Search for the cell housing the specified text and yield its (X, Y) center coordinate. 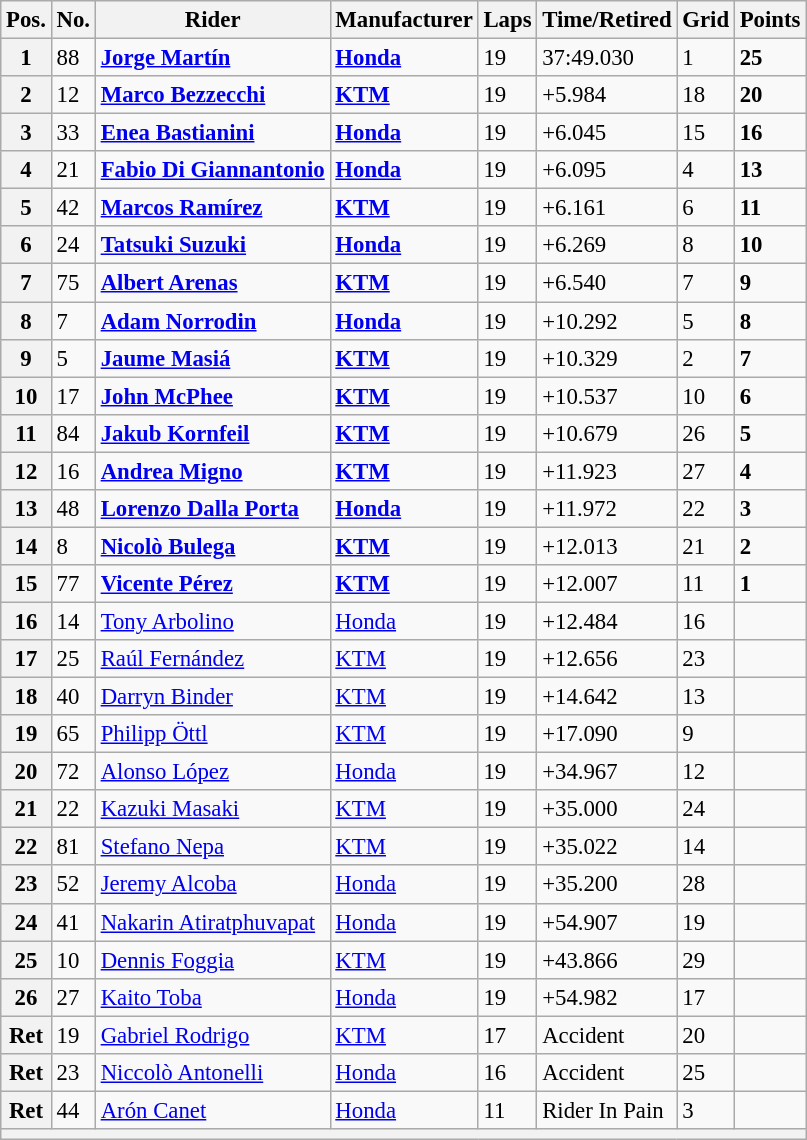
Gabriel Rodrigo (212, 1035)
Jeremy Alcoba (212, 885)
77 (73, 584)
Fabio Di Giannantonio (212, 170)
+17.090 (607, 734)
Rider In Pain (607, 1110)
+12.656 (607, 659)
Laps (508, 20)
+6.045 (607, 133)
Tatsuki Suzuki (212, 245)
Kazuki Masaki (212, 809)
Alonso López (212, 772)
Jaume Masiá (212, 358)
Arón Canet (212, 1110)
+11.923 (607, 471)
+12.484 (607, 621)
+10.329 (607, 358)
+35.000 (607, 809)
+34.967 (607, 772)
Points (770, 20)
Jorge Martín (212, 58)
Albert Arenas (212, 283)
Raúl Fernández (212, 659)
Nicolò Bulega (212, 546)
+43.866 (607, 960)
+6.161 (607, 208)
Philipp Öttl (212, 734)
Marcos Ramírez (212, 208)
75 (73, 283)
+6.269 (607, 245)
Manufacturer (404, 20)
Stefano Nepa (212, 847)
81 (73, 847)
Time/Retired (607, 20)
Enea Bastianini (212, 133)
Grid (706, 20)
44 (73, 1110)
72 (73, 772)
Niccolò Antonelli (212, 1073)
41 (73, 922)
+10.537 (607, 396)
John McPhee (212, 396)
+10.292 (607, 321)
+10.679 (607, 433)
Adam Norrodin (212, 321)
42 (73, 208)
28 (706, 885)
Tony Arbolino (212, 621)
+6.540 (607, 283)
88 (73, 58)
Andrea Migno (212, 471)
Lorenzo Dalla Porta (212, 509)
Pos. (26, 20)
84 (73, 433)
33 (73, 133)
+54.907 (607, 922)
+35.022 (607, 847)
+35.200 (607, 885)
48 (73, 509)
Vicente Pérez (212, 584)
+11.972 (607, 509)
Kaito Toba (212, 997)
+14.642 (607, 697)
No. (73, 20)
37:49.030 (607, 58)
29 (706, 960)
Rider (212, 20)
+5.984 (607, 95)
52 (73, 885)
+12.013 (607, 546)
Darryn Binder (212, 697)
Jakub Kornfeil (212, 433)
Marco Bezzecchi (212, 95)
+54.982 (607, 997)
Dennis Foggia (212, 960)
65 (73, 734)
Nakarin Atiratphuvapat (212, 922)
+6.095 (607, 170)
40 (73, 697)
+12.007 (607, 584)
